Extract the (X, Y) coordinate from the center of the cell holding the provided text.  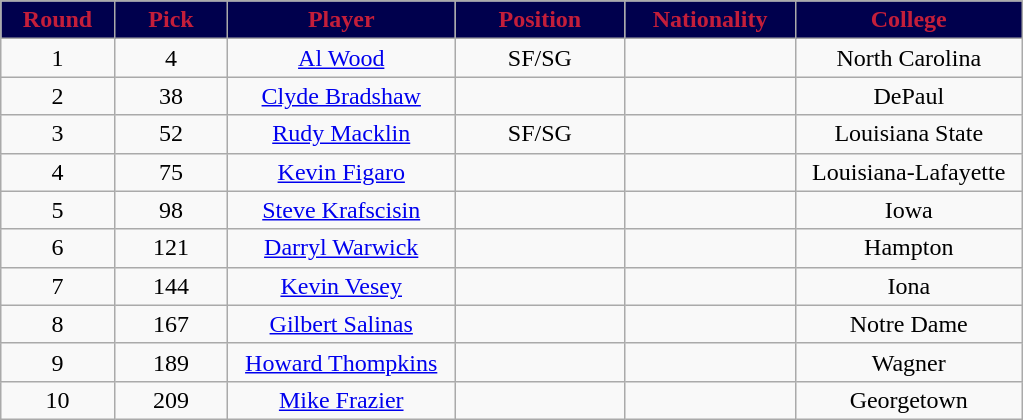
Kevin Figaro (342, 172)
52 (170, 134)
Kevin Vesey (342, 286)
167 (170, 324)
Howard Thompkins (342, 362)
5 (58, 210)
Hampton (908, 248)
Clyde Bradshaw (342, 96)
9 (58, 362)
Georgetown (908, 400)
Player (342, 20)
Position (540, 20)
Pick (170, 20)
75 (170, 172)
DePaul (908, 96)
Louisiana-Lafayette (908, 172)
3 (58, 134)
Wagner (908, 362)
144 (170, 286)
121 (170, 248)
10 (58, 400)
Louisiana State (908, 134)
Iona (908, 286)
98 (170, 210)
Mike Frazier (342, 400)
Darryl Warwick (342, 248)
209 (170, 400)
Gilbert Salinas (342, 324)
North Carolina (908, 58)
Rudy Macklin (342, 134)
Nationality (710, 20)
1 (58, 58)
8 (58, 324)
Iowa (908, 210)
38 (170, 96)
College (908, 20)
6 (58, 248)
Al Wood (342, 58)
2 (58, 96)
Round (58, 20)
7 (58, 286)
189 (170, 362)
Steve Krafscisin (342, 210)
Notre Dame (908, 324)
